Locate the cell with the specified text and output its (x, y) center coordinate. 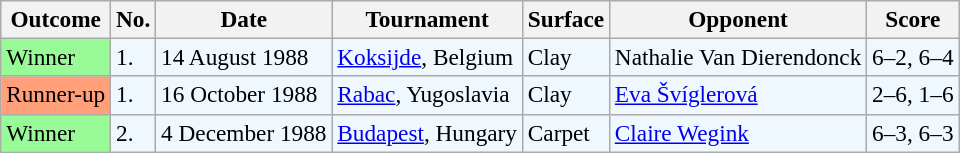
Eva Švíglerová (738, 95)
14 August 1988 (244, 57)
Surface (566, 19)
2. (134, 133)
Score (913, 19)
2–6, 1–6 (913, 95)
Claire Wegink (738, 133)
Runner-up (56, 95)
Date (244, 19)
No. (134, 19)
Carpet (566, 133)
Budapest, Hungary (427, 133)
Koksijde, Belgium (427, 57)
Outcome (56, 19)
4 December 1988 (244, 133)
Opponent (738, 19)
Nathalie Van Dierendonck (738, 57)
16 October 1988 (244, 95)
6–3, 6–3 (913, 133)
6–2, 6–4 (913, 57)
Rabac, Yugoslavia (427, 95)
Tournament (427, 19)
